Capture the cell that displays the provided text and extract its [x, y] central coordinate. 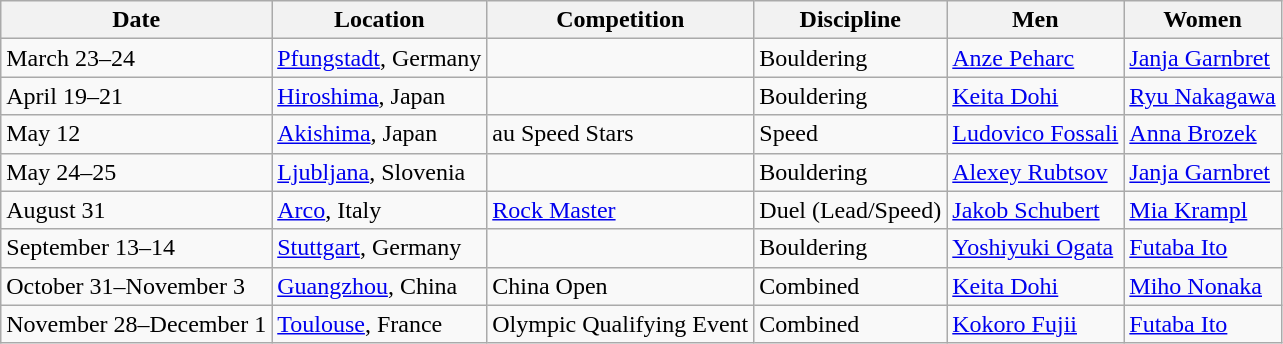
Olympic Qualifying Event [620, 324]
Ryu Nakagawa [1202, 96]
September 13–14 [136, 248]
Women [1202, 20]
Anna Brozek [1202, 134]
April 19–21 [136, 96]
Stuttgart, Germany [380, 248]
Toulouse, France [380, 324]
October 31–November 3 [136, 286]
Akishima, Japan [380, 134]
Anze Peharc [1036, 58]
Mia Krampl [1202, 210]
May 12 [136, 134]
Guangzhou, China [380, 286]
March 23–24 [136, 58]
Rock Master [620, 210]
Date [136, 20]
Men [1036, 20]
Duel (Lead/Speed) [850, 210]
Alexey Rubtsov [1036, 172]
Location [380, 20]
Miho Nonaka [1202, 286]
August 31 [136, 210]
Competition [620, 20]
Kokoro Fujii [1036, 324]
Discipline [850, 20]
Hiroshima, Japan [380, 96]
au Speed Stars [620, 134]
Speed [850, 134]
Pfungstadt, Germany [380, 58]
Yoshiyuki Ogata [1036, 248]
Arco, Italy [380, 210]
China Open [620, 286]
Ljubljana, Slovenia [380, 172]
November 28–December 1 [136, 324]
Jakob Schubert [1036, 210]
Ludovico Fossali [1036, 134]
May 24–25 [136, 172]
